From the cell containing the given text, extract its center point as [x, y] coordinate. 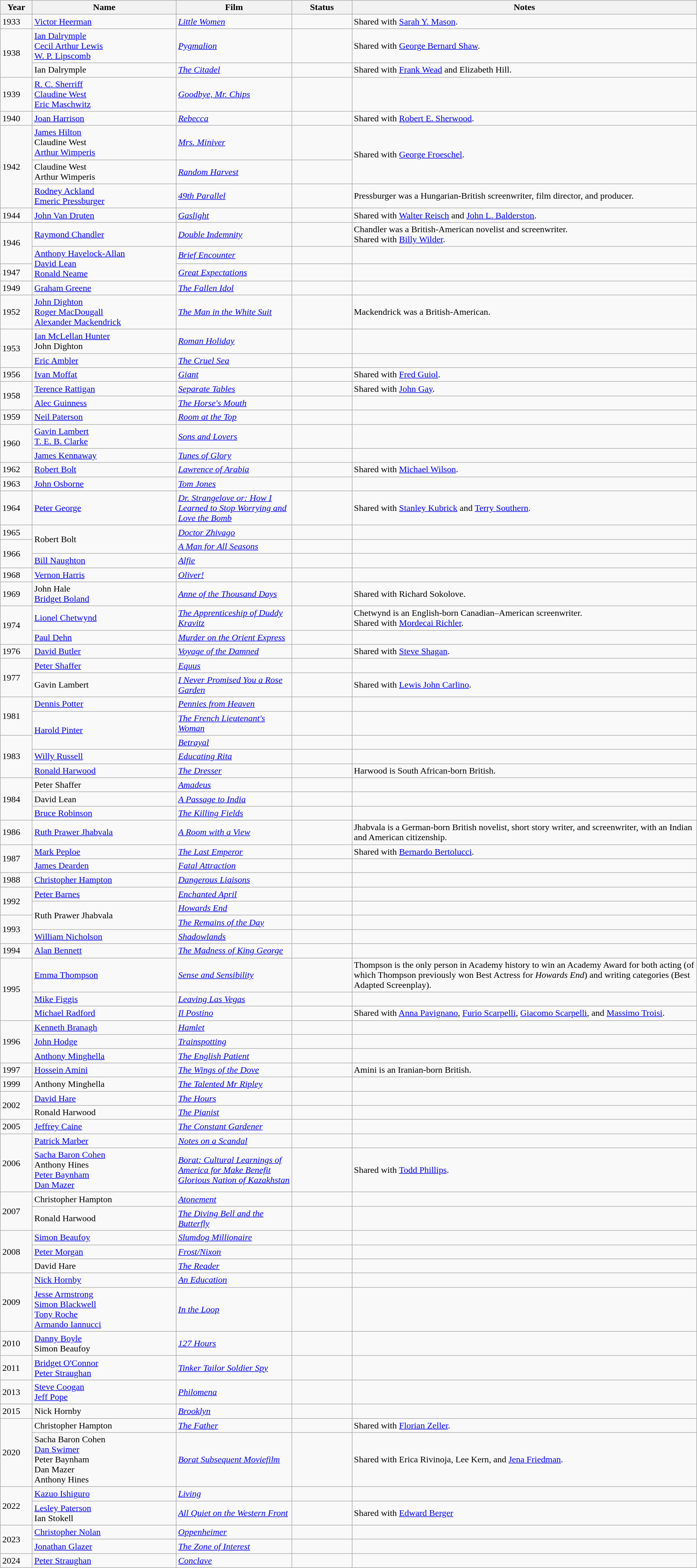
Fatal Attraction [234, 866]
James Kennaway [104, 455]
Hossein Amini [104, 1070]
Anne of the Thousand Days [234, 594]
A Passage to India [234, 799]
Ian DalrympleCecil Arthur LewisW. P. Lipscomb [104, 46]
Gavin LambertT. E. B. Clarke [104, 436]
Sacha Baron CohenDan SwimerPeter BaynhamDan MazerAnthony Hines [104, 1460]
Ian McLellan HunterJohn Dighton [104, 342]
2006 [16, 1163]
Jeffrey Caine [104, 1127]
1938 [16, 53]
Claudine WestArthur Wimperis [104, 172]
The Diving Bell and the Butterfly [234, 1218]
Tinker Tailor Soldier Spy [234, 1368]
Il Postino [234, 1013]
Willy Russell [104, 756]
1999 [16, 1084]
Borat Subsequent Moviefilm [234, 1460]
Ian Dalrymple [104, 70]
Alan Bennett [104, 951]
The Hours [234, 1098]
Jonathan Glazer [104, 1546]
1976 [16, 652]
Alec Guinness [104, 403]
Amini is an Iranian-born British. [524, 1070]
1944 [16, 215]
2010 [16, 1343]
Goodbye, Mr. Chips [234, 94]
Doctor Zhivago [234, 532]
Howards End [234, 908]
1992 [16, 901]
Bill Naughton [104, 560]
Borat: Cultural Learnings of America for Make Benefit Glorious Nation of Kazakhstan [234, 1170]
The Wings of the Dove [234, 1070]
Rebecca [234, 118]
Status [322, 7]
Bridget O'ConnorPeter Straughan [104, 1368]
Sacha Baron CohenAnthony HinesPeter BaynhamDan Mazer [104, 1170]
2015 [16, 1411]
Chetwynd is an English-born Canadian–American screenwriter.Shared with Mordecai Richler. [524, 618]
Anthony Havelock-AllanDavid LeanRonald Neame [104, 263]
2005 [16, 1127]
Sons and Lovers [234, 436]
The Reader [234, 1266]
Dennis Potter [104, 704]
Leaving Las Vegas [234, 999]
1964 [16, 508]
Harold Pinter [104, 730]
All Quiet on the Western Front [234, 1513]
Shared with Stanley Kubrick and Terry Southern. [524, 508]
Oliver! [234, 575]
1946 [16, 243]
The Dresser [234, 771]
Lesley PatersonIan Stokell [104, 1513]
2023 [16, 1539]
Kazuo Ishiguro [104, 1494]
Name [104, 7]
In the Loop [234, 1309]
Dangerous Liaisons [234, 880]
Notes on a Scandal [234, 1141]
Paul Dehn [104, 637]
Peter Barnes [104, 894]
Shared with Steve Shagan. [524, 652]
Peter George [104, 508]
Slumdog Millionaire [234, 1238]
Oppenheimer [234, 1532]
The Fallen Idol [234, 288]
William Nicholson [104, 937]
1956 [16, 375]
1933 [16, 22]
Shared with John Gay. [524, 389]
1974 [16, 625]
2008 [16, 1252]
Shared with Bernardo Bertolucci. [524, 852]
Betrayal [234, 742]
Jesse ArmstrongSimon BlackwellTony RocheArmando Iannucci [104, 1309]
John DightonRoger MacDougallAlexander Mackendrick [104, 312]
127 Hours [234, 1343]
Giant [234, 375]
Hamlet [234, 1027]
Shared with Erica Rivinoja, Lee Kern, and Jena Friedman. [524, 1460]
Shared with Florian Zeller. [524, 1425]
Shared with Fred Guiol. [524, 375]
John Osborne [104, 484]
1977 [16, 678]
Tunes of Glory [234, 455]
The Remains of the Day [234, 922]
Frost/Nixon [234, 1252]
1981 [16, 716]
A Man for All Seasons [234, 546]
1965 [16, 532]
The English Patient [234, 1056]
1958 [16, 396]
The Cruel Sea [234, 361]
Simon Beaufoy [104, 1238]
Lionel Chetwynd [104, 618]
1949 [16, 288]
Mackendrick was a British-American. [524, 312]
Conclave [234, 1561]
1940 [16, 118]
Brief Encounter [234, 255]
Double Indemnity [234, 234]
James HiltonClaudine WestArthur Wimperis [104, 143]
The Citadel [234, 70]
Mark Peploe [104, 852]
The Zone of Interest [234, 1546]
The Constant Gardener [234, 1127]
2002 [16, 1105]
1984 [16, 799]
1953 [16, 348]
Rodney AcklandEmeric Pressburger [104, 196]
Enchanted April [234, 894]
Shared with Lewis John Carlino. [524, 685]
Vernon Harris [104, 575]
1942 [16, 167]
Lawrence of Arabia [234, 470]
2022 [16, 1506]
The Horse's Mouth [234, 403]
Notes [524, 7]
Danny BoyleSimon Beaufoy [104, 1343]
Ivan Moffat [104, 375]
Atonement [234, 1199]
2024 [16, 1561]
I Never Promised You a Rose Garden [234, 685]
1996 [16, 1041]
John Hodge [104, 1041]
Shadowlands [234, 937]
Terence Rattigan [104, 389]
2011 [16, 1368]
1939 [16, 94]
Pressburger was a Hungarian-British screenwriter, film director, and producer. [524, 196]
1988 [16, 880]
Bruce Robinson [104, 813]
Christopher Nolan [104, 1532]
Kenneth Branagh [104, 1027]
Shared with Richard Sokolove. [524, 594]
Year [16, 7]
Great Expectations [234, 272]
2020 [16, 1453]
A Room with a View [234, 832]
Peter Morgan [104, 1252]
Shared with George Bernard Shaw. [524, 46]
Harwood is South African-born British. [524, 771]
Random Harvest [234, 172]
Pennies from Heaven [234, 704]
Shared with Edward Berger [524, 1513]
David Butler [104, 652]
James Dearden [104, 866]
Gavin Lambert [104, 685]
Shared with Michael Wilson. [524, 470]
Sense and Sensibility [234, 975]
Gaslight [234, 215]
Graham Greene [104, 288]
Raymond Chandler [104, 234]
Separate Tables [234, 389]
The Apprenticeship of Duddy Kravitz [234, 618]
Film [234, 7]
Jhabvala is a German-born British novelist, short story writer, and screenwriter, with an Indian and American citizenship. [524, 832]
Alfie [234, 560]
49th Parallel [234, 196]
Murder on the Orient Express [234, 637]
R. C. SherriffClaudine WestEric Maschwitz [104, 94]
Shared with Robert E. Sherwood. [524, 118]
1969 [16, 594]
An Education [234, 1280]
The Last Emperor [234, 852]
1947 [16, 272]
Living [234, 1494]
Shared with Sarah Y. Mason. [524, 22]
Little Women [234, 22]
Educating Rita [234, 756]
Joan Harrison [104, 118]
1968 [16, 575]
Shared with Walter Reisch and John L. Balderston. [524, 215]
The French Lieutenant's Woman [234, 723]
1962 [16, 470]
1987 [16, 859]
Michael Radford [104, 1013]
The Man in the White Suit [234, 312]
Emma Thompson [104, 975]
David Lean [104, 799]
The Talented Mr Ripley [234, 1084]
1995 [16, 989]
Peter Straughan [104, 1561]
Room at the Top [234, 417]
Mike Figgis [104, 999]
1994 [16, 951]
The Father [234, 1425]
Brooklyn [234, 1411]
Amadeus [234, 785]
The Pianist [234, 1113]
Patrick Marber [104, 1141]
Trainspotting [234, 1041]
1963 [16, 484]
Roman Holiday [234, 342]
1966 [16, 553]
2007 [16, 1212]
Pygmalion [234, 46]
2013 [16, 1392]
Neil Paterson [104, 417]
1959 [16, 417]
Eric Ambler [104, 361]
1997 [16, 1070]
Victor Heerman [104, 22]
Philomena [234, 1392]
Shared with Frank Wead and Elizabeth Hill. [524, 70]
1993 [16, 929]
John Van Druten [104, 215]
Tom Jones [234, 484]
1986 [16, 832]
1952 [16, 312]
Steve CooganJeff Pope [104, 1392]
Mrs. Miniver [234, 143]
Chandler was a British-American novelist and screenwriter.Shared with Billy Wilder. [524, 234]
1983 [16, 756]
Equus [234, 666]
Voyage of the Damned [234, 652]
Shared with Todd Phillips. [524, 1170]
The Madness of King George [234, 951]
Shared with Anna Pavignano, Furio Scarpelli, Giacomo Scarpelli, and Massimo Troisi. [524, 1013]
The Killing Fields [234, 813]
Shared with George Froeschel. [524, 155]
1960 [16, 444]
John HaleBridget Boland [104, 594]
Dr. Strangelove or: How I Learned to Stop Worrying and Love the Bomb [234, 508]
2009 [16, 1302]
